Provide the (X, Y) coordinate of the cell's center where the given text is located.  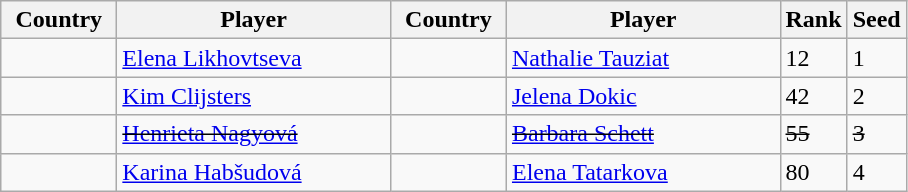
4 (876, 172)
12 (814, 58)
80 (814, 172)
Elena Likhovtseva (254, 58)
1 (876, 58)
3 (876, 134)
Jelena Dokic (643, 96)
2 (876, 96)
Rank (814, 20)
Elena Tatarkova (643, 172)
55 (814, 134)
Seed (876, 20)
Barbara Schett (643, 134)
Karina Habšudová (254, 172)
Kim Clijsters (254, 96)
Henrieta Nagyová (254, 134)
42 (814, 96)
Nathalie Tauziat (643, 58)
